Capture the cell that displays the provided text and extract its [X, Y] central coordinate. 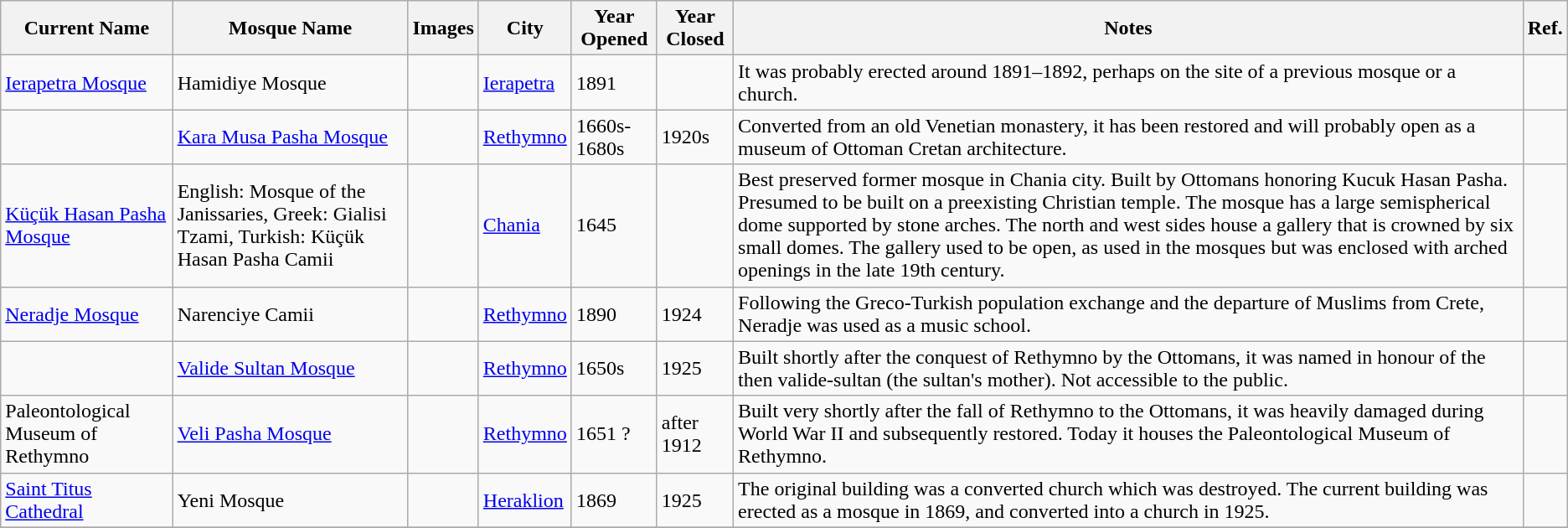
1869 [614, 500]
1660s-1680s [614, 137]
Ierapetra [524, 82]
Paleontological Museum of Rethymno [87, 434]
1891 [614, 82]
1920s [695, 137]
Yeni Mosque [290, 500]
Heraklion [524, 500]
1645 [614, 225]
1890 [614, 313]
Narenciye Camii [290, 313]
Following the Greco-Turkish population exchange and the departure of Muslims from Crete, Neradje was used as a music school. [1129, 313]
Notes [1129, 28]
Hamidiye Mosque [290, 82]
Images [443, 28]
Küçük Hasan Pasha Mosque [87, 225]
1924 [695, 313]
Kara Musa Pasha Mosque [290, 137]
Mosque Name [290, 28]
Neradje Mosque [87, 313]
City [524, 28]
Saint Titus Cathedral [87, 500]
Chania [524, 225]
Year Closed [695, 28]
1650s [614, 369]
Veli Pasha Mosque [290, 434]
It was probably erected around 1891–1892, perhaps on the site of a previous mosque or a church. [1129, 82]
Ierapetra Mosque [87, 82]
Ref. [1545, 28]
1651 ? [614, 434]
English: Mosque of the Janissaries, Greek: Gialisi Tzami, Turkish: Küçük Hasan Pasha Camii [290, 225]
Year Opened [614, 28]
after 1912 [695, 434]
Converted from an old Venetian monastery, it has been restored and will probably open as a museum of Ottoman Cretan architecture. [1129, 137]
Current Name [87, 28]
Valide Sultan Mosque [290, 369]
